Locate the cell with the specified text and output its [X, Y] center coordinate. 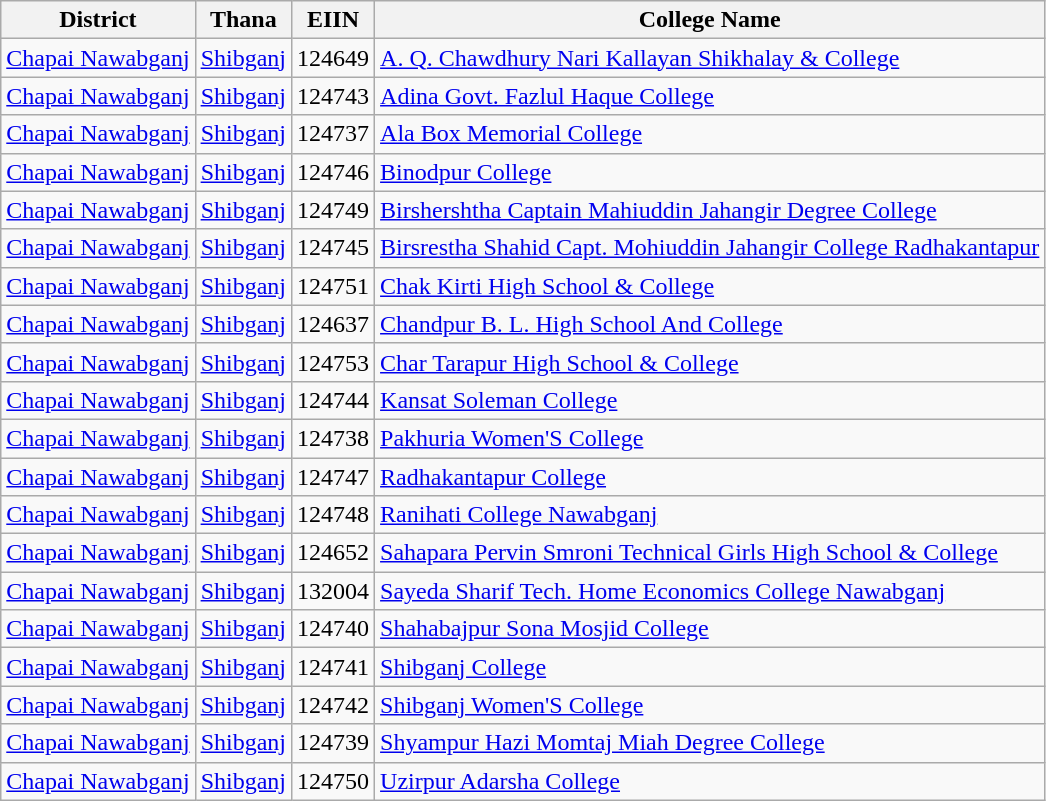
Shibganj Women'S College [710, 705]
Binodpur College [710, 172]
Shyampur Hazi Momtaj Miah Degree College [710, 743]
124743 [332, 96]
Thana [243, 20]
Birsrestha Shahid Capt. Mohiuddin Jahangir College Radhakantapur [710, 248]
EIIN [332, 20]
Sahapara Pervin Smroni Technical Girls High School & College [710, 553]
College Name [710, 20]
Adina Govt. Fazlul Haque College [710, 96]
124739 [332, 743]
124750 [332, 781]
Char Tarapur High School & College [710, 362]
124741 [332, 667]
Shibganj College [710, 667]
Shahabajpur Sona Mosjid College [710, 629]
124740 [332, 629]
Chandpur B. L. High School And College [710, 324]
Ranihati College Nawabganj [710, 515]
A. Q. Chawdhury Nari Kallayan Shikhalay & College [710, 58]
Chak Kirti High School & College [710, 286]
124753 [332, 362]
Pakhuria Women'S College [710, 438]
124738 [332, 438]
124637 [332, 324]
Radhakantapur College [710, 477]
Uzirpur Adarsha College [710, 781]
124737 [332, 134]
132004 [332, 591]
District [98, 20]
Ala Box Memorial College [710, 134]
124746 [332, 172]
124744 [332, 400]
124747 [332, 477]
124742 [332, 705]
Kansat Soleman College [710, 400]
124748 [332, 515]
124745 [332, 248]
124749 [332, 210]
124649 [332, 58]
Birshershtha Captain Mahiuddin Jahangir Degree College [710, 210]
124652 [332, 553]
Sayeda Sharif Tech. Home Economics College Nawabganj [710, 591]
124751 [332, 286]
